Return the [X, Y] coordinate for the center point of the cell that contains the specified text.  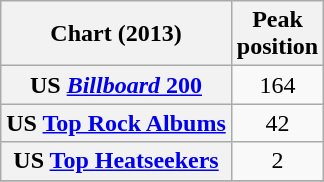
US Billboard 200 [116, 85]
2 [277, 161]
Chart (2013) [116, 34]
Peakposition [277, 34]
164 [277, 85]
42 [277, 123]
US Top Heatseekers [116, 161]
US Top Rock Albums [116, 123]
